Output the (X, Y) coordinate of the center of the cell containing the given text.  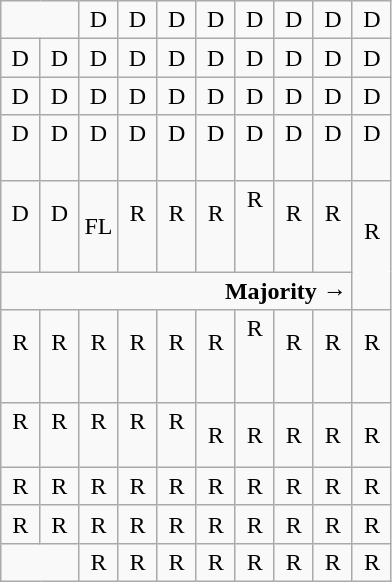
Majority → (177, 291)
FL (98, 226)
